For the text-containing cell, return its midpoint in (X, Y) coordinate format. 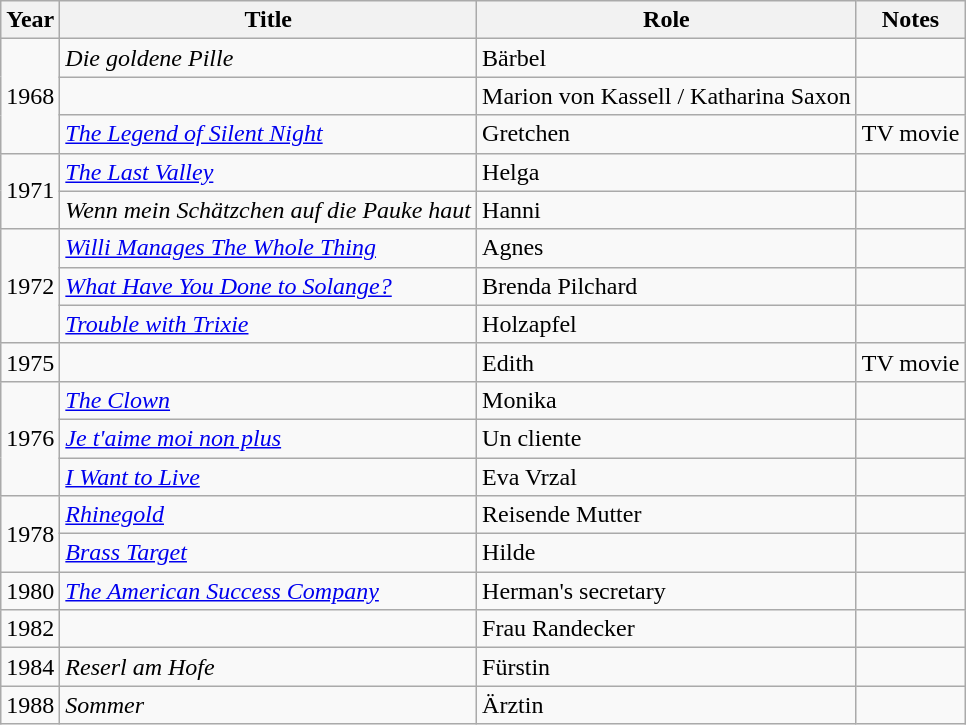
Trouble with Trixie (268, 324)
Hilde (667, 553)
1975 (30, 362)
Holzapfel (667, 324)
Marion von Kassell / Katharina Saxon (667, 96)
Helga (667, 172)
Monika (667, 400)
Herman's secretary (667, 591)
1971 (30, 191)
1978 (30, 534)
Eva Vrzal (667, 477)
The Clown (268, 400)
Hanni (667, 210)
The Legend of Silent Night (268, 134)
Fürstin (667, 667)
Bärbel (667, 58)
Role (667, 20)
Wenn mein Schätzchen auf die Pauke haut (268, 210)
1972 (30, 286)
Brass Target (268, 553)
Willi Manages The Whole Thing (268, 248)
Reserl am Hofe (268, 667)
Reisende Mutter (667, 515)
Year (30, 20)
Frau Randecker (667, 629)
I Want to Live (268, 477)
Je t'aime moi non plus (268, 438)
1988 (30, 705)
Ärztin (667, 705)
1984 (30, 667)
1968 (30, 96)
1976 (30, 438)
Die goldene Pille (268, 58)
Brenda Pilchard (667, 286)
Sommer (268, 705)
The Last Valley (268, 172)
Gretchen (667, 134)
1980 (30, 591)
Title (268, 20)
1982 (30, 629)
Rhinegold (268, 515)
What Have You Done to Solange? (268, 286)
Edith (667, 362)
Agnes (667, 248)
Un cliente (667, 438)
Notes (910, 20)
The American Success Company (268, 591)
